Find where the given text appears and provide that cell's center as [X, Y] coordinate. 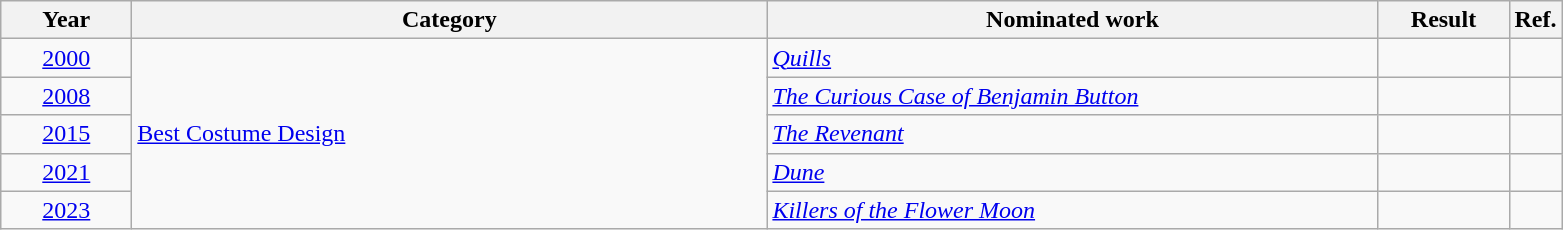
Dune [1072, 172]
Year [66, 20]
2021 [66, 172]
Best Costume Design [450, 134]
2015 [66, 134]
2000 [66, 58]
Killers of the Flower Moon [1072, 210]
Category [450, 20]
Quills [1072, 58]
Ref. [1536, 20]
Nominated work [1072, 20]
2023 [66, 210]
The Revenant [1072, 134]
The Curious Case of Benjamin Button [1072, 96]
2008 [66, 96]
Result [1444, 20]
